Capture the cell that displays the provided text and extract its [x, y] central coordinate. 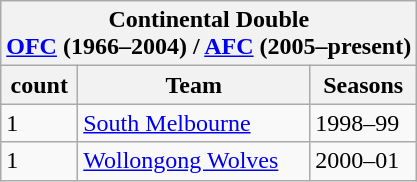
1998–99 [364, 123]
2000–01 [364, 161]
Wollongong Wolves [194, 161]
Continental DoubleOFC (1966–2004) / AFC (2005–present) [209, 34]
Team [194, 85]
Seasons [364, 85]
count [40, 85]
South Melbourne [194, 123]
